Return [X, Y] of the center of cell containing provided text 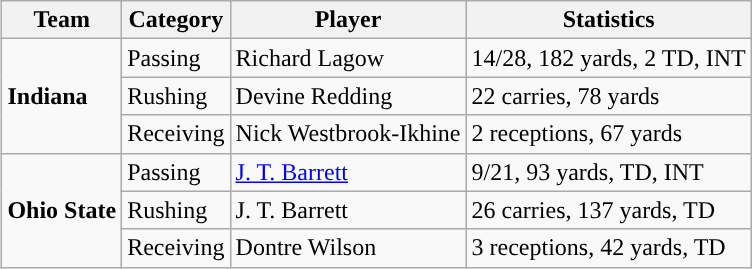
Nick Westbrook-Ikhine [348, 134]
3 receptions, 42 yards, TD [608, 248]
Richard Lagow [348, 58]
Devine Redding [348, 96]
Category [176, 20]
14/28, 182 yards, 2 TD, INT [608, 58]
Ohio State [62, 210]
Indiana [62, 96]
Statistics [608, 20]
Team [62, 20]
2 receptions, 67 yards [608, 134]
26 carries, 137 yards, TD [608, 210]
Player [348, 20]
9/21, 93 yards, TD, INT [608, 172]
22 carries, 78 yards [608, 96]
Dontre Wilson [348, 248]
